Capture the cell that displays the provided text and extract its (x, y) central coordinate. 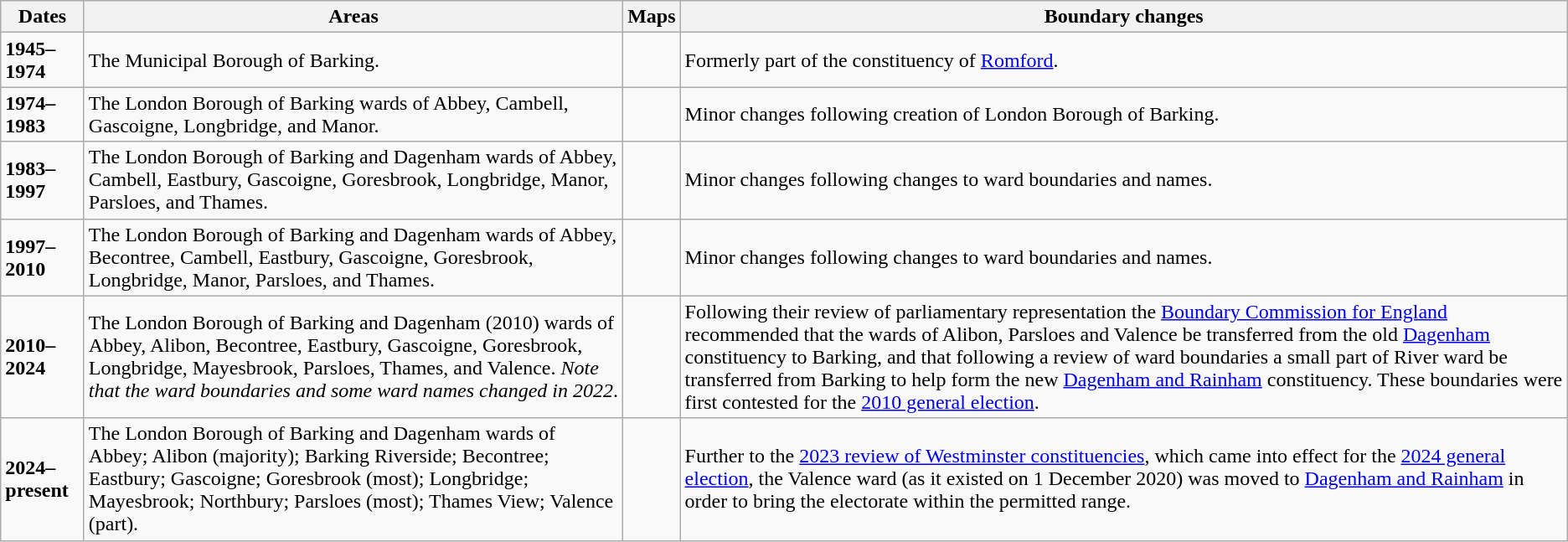
Boundary changes (1124, 17)
The London Borough of Barking and Dagenham wards of Abbey, Cambell, Eastbury, Gascoigne, Goresbrook, Longbridge, Manor, Parsloes, and Thames. (353, 180)
1997–2010 (43, 257)
Minor changes following creation of London Borough of Barking. (1124, 114)
1983–1997 (43, 180)
Areas (353, 17)
Maps (652, 17)
2010–2024 (43, 357)
Formerly part of the constituency of Romford. (1124, 60)
2024–present (43, 479)
The Municipal Borough of Barking. (353, 60)
1945–1974 (43, 60)
Dates (43, 17)
The London Borough of Barking wards of Abbey, Cambell, Gascoigne, Longbridge, and Manor. (353, 114)
1974–1983 (43, 114)
